For the text-containing cell, return its midpoint in (x, y) coordinate format. 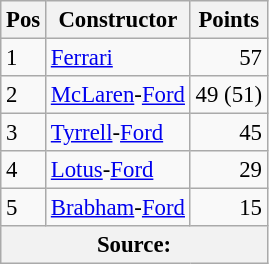
5 (24, 208)
Points (228, 20)
2 (24, 95)
Ferrari (118, 58)
Brabham-Ford (118, 208)
3 (24, 133)
49 (51) (228, 95)
Source: (134, 245)
Pos (24, 20)
Tyrrell-Ford (118, 133)
29 (228, 170)
57 (228, 58)
McLaren-Ford (118, 95)
1 (24, 58)
Lotus-Ford (118, 170)
4 (24, 170)
Constructor (118, 20)
15 (228, 208)
45 (228, 133)
